From the cell containing the given text, extract its center point as [X, Y] coordinate. 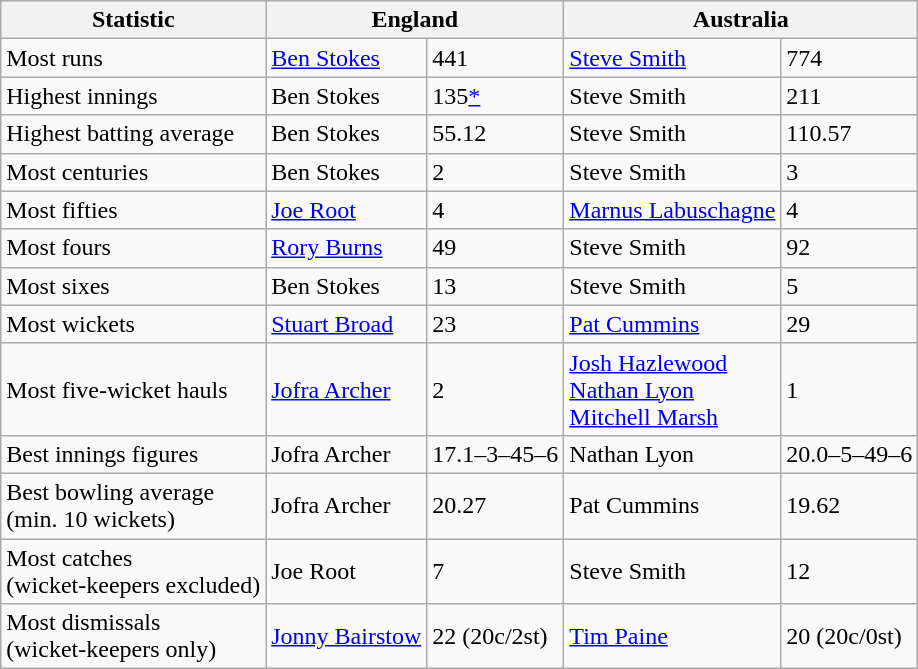
Most five-wicket hauls [134, 389]
England [415, 20]
12 [850, 570]
Highest batting average [134, 134]
Australia [741, 20]
Highest innings [134, 96]
Tim Paine [672, 636]
211 [850, 96]
19.62 [850, 506]
Most wickets [134, 324]
441 [496, 58]
49 [496, 248]
3 [850, 172]
Most fifties [134, 210]
Josh HazlewoodNathan LyonMitchell Marsh [672, 389]
Best innings figures [134, 454]
29 [850, 324]
Most runs [134, 58]
20 (20c/0st) [850, 636]
20.27 [496, 506]
20.0–5–49–6 [850, 454]
92 [850, 248]
774 [850, 58]
Marnus Labuschagne [672, 210]
22 (20c/2st) [496, 636]
Most dismissals(wicket-keepers only) [134, 636]
17.1–3–45–6 [496, 454]
Nathan Lyon [672, 454]
Most fours [134, 248]
135* [496, 96]
5 [850, 286]
110.57 [850, 134]
Most centuries [134, 172]
1 [850, 389]
55.12 [496, 134]
Rory Burns [346, 248]
Statistic [134, 20]
Jonny Bairstow [346, 636]
Best bowling average(min. 10 wickets) [134, 506]
13 [496, 286]
7 [496, 570]
Most sixes [134, 286]
23 [496, 324]
Most catches(wicket-keepers excluded) [134, 570]
Stuart Broad [346, 324]
